Scan for the cell matching the given text and deliver its (x, y) coordinate at center. 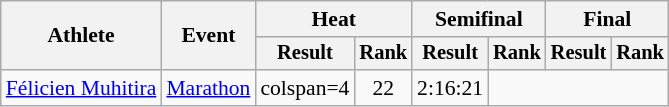
Semifinal (479, 19)
Félicien Muhitira (82, 88)
Event (208, 36)
Marathon (208, 88)
22 (383, 88)
Heat (334, 19)
colspan=4 (304, 88)
2:16:21 (450, 88)
Athlete (82, 36)
Final (608, 19)
